Return (X, Y) of the center of cell containing provided text 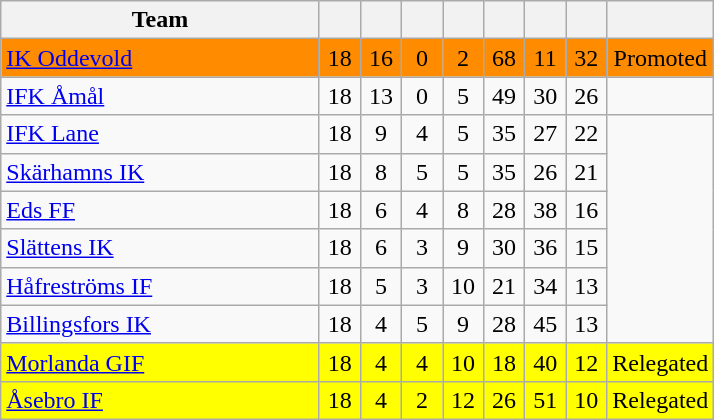
Promoted (660, 58)
36 (546, 248)
IK Oddevold (160, 58)
11 (546, 58)
51 (546, 400)
32 (586, 58)
Team (160, 20)
38 (546, 210)
Åsebro IF (160, 400)
49 (504, 96)
Eds FF (160, 210)
Slättens IK (160, 248)
68 (504, 58)
Billingsfors IK (160, 324)
45 (546, 324)
IFK Lane (160, 134)
15 (586, 248)
Morlanda GIF (160, 362)
22 (586, 134)
34 (546, 286)
IFK Åmål (160, 96)
40 (546, 362)
27 (546, 134)
Håfreströms IF (160, 286)
Skärhamns IK (160, 172)
